Capture the cell that displays the provided text and extract its (X, Y) central coordinate. 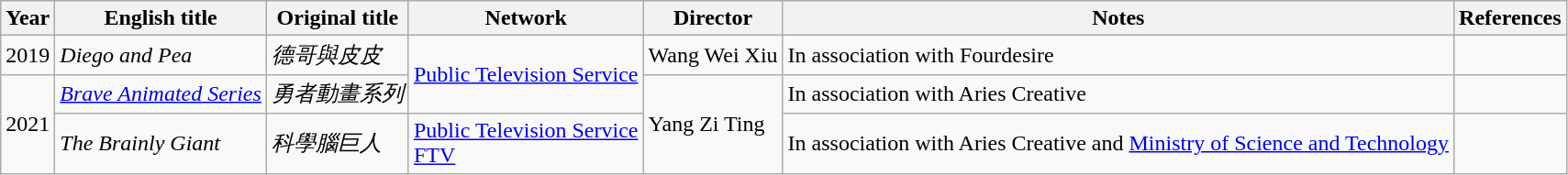
Diego and Pea (161, 55)
2021 (28, 124)
Public Television ServiceFTV (526, 143)
In association with Fourdesire (1118, 55)
勇者動畫系列 (338, 93)
Notes (1118, 18)
The Brainly Giant (161, 143)
References (1510, 18)
2019 (28, 55)
In association with Aries Creative (1118, 93)
德哥與皮皮 (338, 55)
Year (28, 18)
English title (161, 18)
Original title (338, 18)
Brave Animated Series (161, 93)
Wang Wei Xiu (713, 55)
Network (526, 18)
Yang Zi Ting (713, 124)
Public Television Service (526, 75)
Director (713, 18)
In association with Aries Creative and Ministry of Science and Technology (1118, 143)
科學腦巨人 (338, 143)
